Determine the [X, Y] coordinate at the center of the cell enclosing the given text.  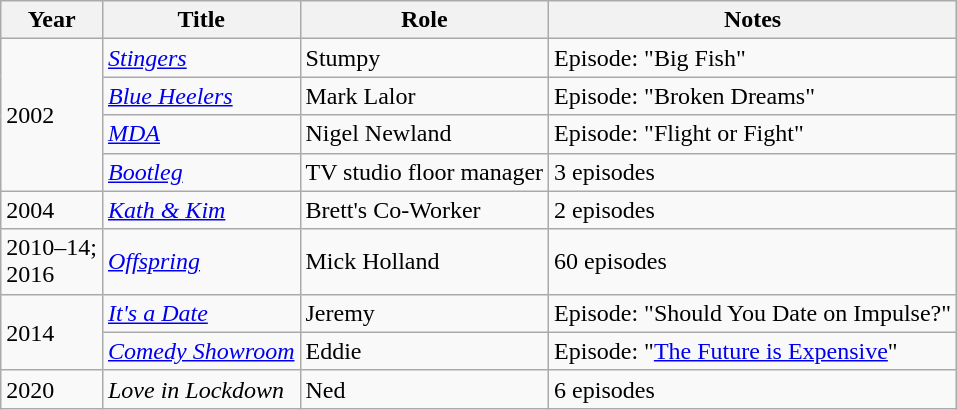
Episode: "Broken Dreams" [753, 96]
Role [424, 20]
2010–14;2016 [52, 262]
Episode: "Big Fish" [753, 58]
Ned [424, 389]
MDA [201, 134]
Episode: "Flight or Fight" [753, 134]
Mark Lalor [424, 96]
Jeremy [424, 313]
Stumpy [424, 58]
TV studio floor manager [424, 172]
Comedy Showroom [201, 351]
3 episodes [753, 172]
Episode: "Should You Date on Impulse?" [753, 313]
Bootleg [201, 172]
It's a Date [201, 313]
Year [52, 20]
60 episodes [753, 262]
2002 [52, 115]
Notes [753, 20]
Blue Heelers [201, 96]
Episode: "The Future is Expensive" [753, 351]
Love in Lockdown [201, 389]
Eddie [424, 351]
Brett's Co-Worker [424, 210]
2014 [52, 332]
Kath & Kim [201, 210]
Title [201, 20]
Nigel Newland [424, 134]
2004 [52, 210]
2020 [52, 389]
Mick Holland [424, 262]
Offspring [201, 262]
Stingers [201, 58]
2 episodes [753, 210]
6 episodes [753, 389]
